Determine the (x, y) coordinate at the center of the cell enclosing the given text.  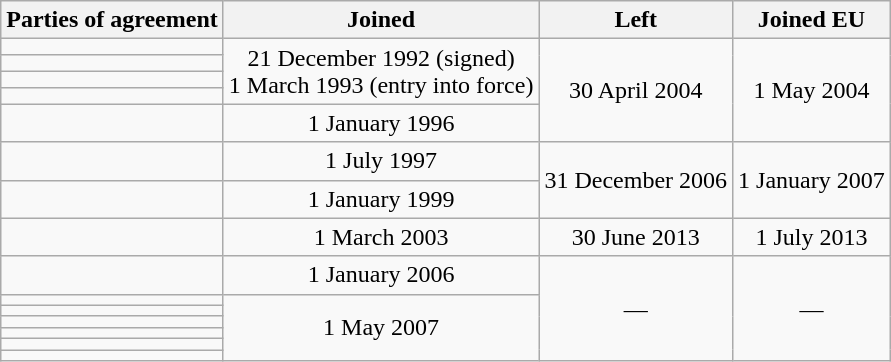
30 April 2004 (636, 90)
Left (636, 20)
Parties of agreement (112, 20)
1 May 2007 (381, 327)
1 January 2007 (812, 180)
1 January 1999 (381, 199)
1 May 2004 (812, 90)
1 January 1996 (381, 123)
1 July 2013 (812, 237)
30 June 2013 (636, 237)
21 December 1992 (signed) 1 March 1993 (entry into force) (381, 72)
31 December 2006 (636, 180)
Joined (381, 20)
1 January 2006 (381, 275)
1 March 2003 (381, 237)
1 July 1997 (381, 161)
Joined EU (812, 20)
